Detect which cell encompasses the target text, then output its (x, y) center coordinate. 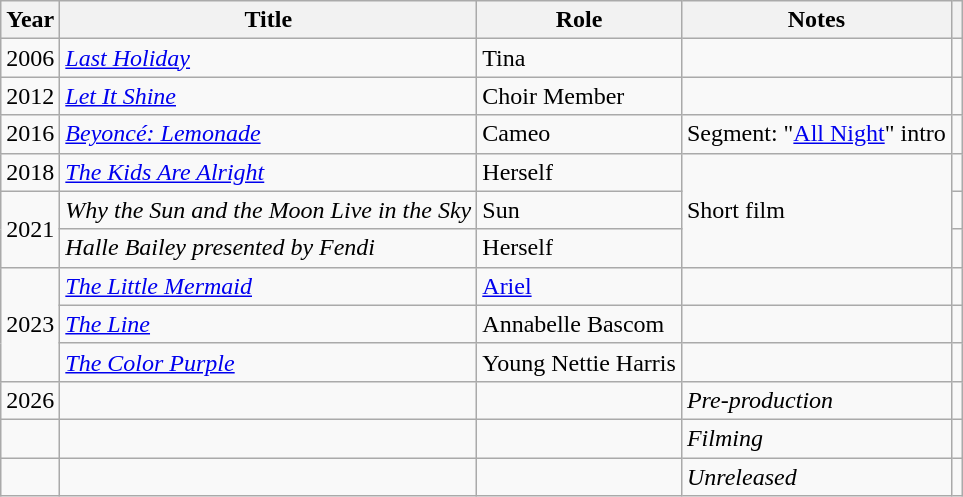
2006 (30, 58)
Annabelle Bascom (580, 324)
Beyoncé: Lemonade (268, 134)
Ariel (580, 286)
Pre-production (816, 400)
2016 (30, 134)
The Color Purple (268, 362)
The Little Mermaid (268, 286)
Segment: "All Night" intro (816, 134)
Why the Sun and the Moon Live in the Sky (268, 210)
Choir Member (580, 96)
Short film (816, 210)
2026 (30, 400)
Cameo (580, 134)
Filming (816, 438)
Let It Shine (268, 96)
2021 (30, 229)
Halle Bailey presented by Fendi (268, 248)
Title (268, 20)
Young Nettie Harris (580, 362)
2012 (30, 96)
Tina (580, 58)
Sun (580, 210)
2023 (30, 324)
2018 (30, 172)
Unreleased (816, 477)
The Kids Are Alright (268, 172)
Last Holiday (268, 58)
Year (30, 20)
Notes (816, 20)
The Line (268, 324)
Role (580, 20)
